Determine the [X, Y] coordinate at the center of the cell enclosing the given text.  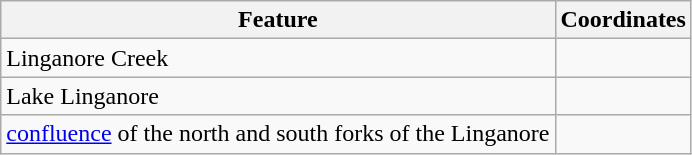
Feature [278, 20]
Linganore Creek [278, 58]
Lake Linganore [278, 96]
Coordinates [623, 20]
confluence of the north and south forks of the Linganore [278, 134]
